Provide the [X, Y] coordinate of the cell's center where the given text is located.  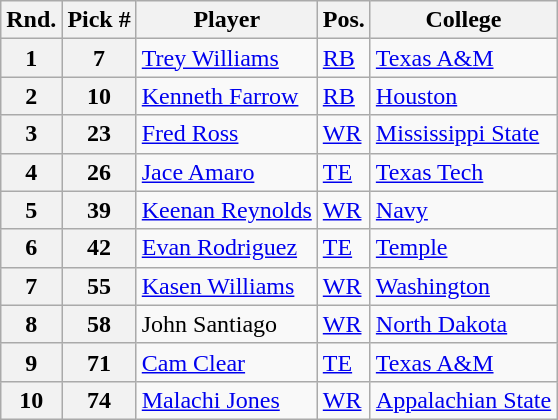
23 [99, 134]
6 [32, 248]
John Santiago [226, 324]
Malachi Jones [226, 400]
Keenan Reynolds [226, 210]
58 [99, 324]
Kenneth Farrow [226, 96]
Temple [463, 248]
9 [32, 362]
42 [99, 248]
74 [99, 400]
3 [32, 134]
8 [32, 324]
Jace Amaro [226, 172]
71 [99, 362]
Trey Williams [226, 58]
Navy [463, 210]
26 [99, 172]
4 [32, 172]
5 [32, 210]
Pick # [99, 20]
Evan Rodriguez [226, 248]
Texas Tech [463, 172]
College [463, 20]
Houston [463, 96]
Fred Ross [226, 134]
Kasen Williams [226, 286]
Cam Clear [226, 362]
Player [226, 20]
Rnd. [32, 20]
39 [99, 210]
Appalachian State [463, 400]
Mississippi State [463, 134]
Washington [463, 286]
1 [32, 58]
North Dakota [463, 324]
55 [99, 286]
Pos. [344, 20]
2 [32, 96]
